Provide the (X, Y) coordinate of the cell's center where the given text is located.  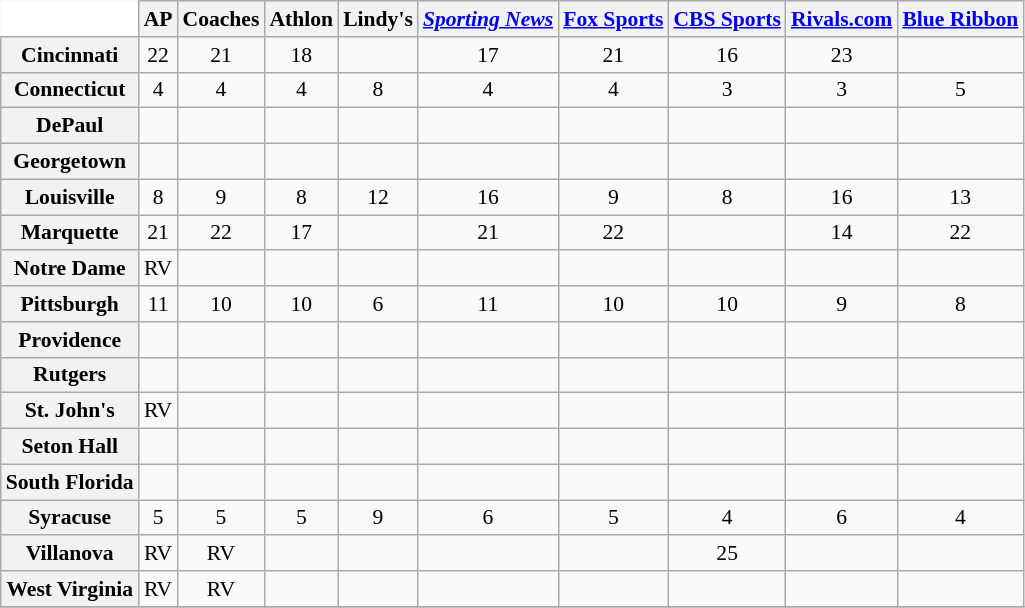
Georgetown (70, 162)
23 (842, 55)
Blue Ribbon (960, 19)
AP (158, 19)
18 (301, 55)
Louisville (70, 197)
West Virginia (70, 589)
14 (842, 233)
Fox Sports (613, 19)
South Florida (70, 482)
Cincinnati (70, 55)
Athlon (301, 19)
DePaul (70, 126)
Connecticut (70, 90)
Pittsburgh (70, 304)
CBS Sports (726, 19)
Sporting News (488, 19)
13 (960, 197)
Notre Dame (70, 269)
Coaches (222, 19)
25 (726, 554)
Rivals.com (842, 19)
12 (378, 197)
Lindy's (378, 19)
Rutgers (70, 375)
Villanova (70, 554)
Syracuse (70, 518)
St. John's (70, 411)
Providence (70, 340)
Seton Hall (70, 447)
Marquette (70, 233)
